Find where the given text appears and provide that cell's center as (x, y) coordinate. 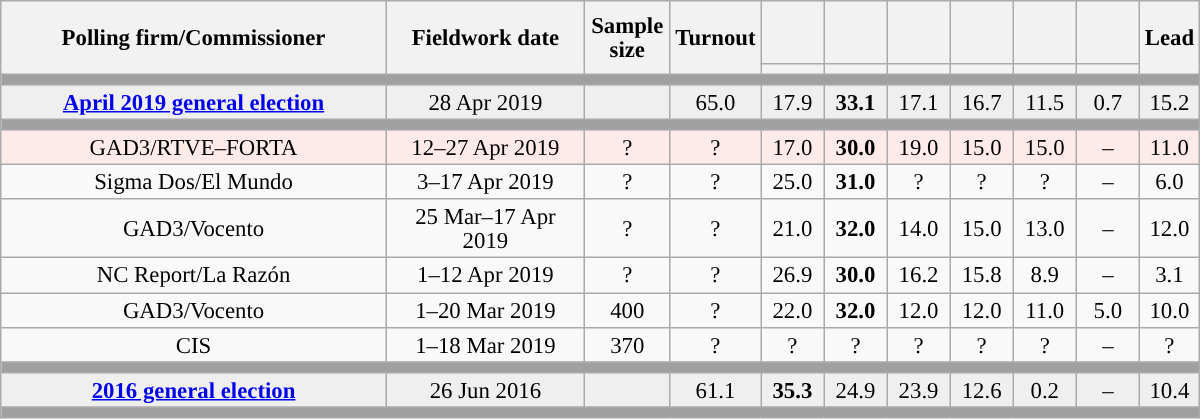
65.0 (716, 102)
6.0 (1169, 182)
1–12 Apr 2019 (485, 276)
April 2019 general election (194, 102)
10.4 (1169, 390)
17.1 (918, 102)
16.7 (982, 102)
5.0 (1108, 310)
Fieldwork date (485, 38)
Lead (1169, 38)
Sigma Dos/El Mundo (194, 182)
23.9 (918, 390)
28 Apr 2019 (485, 102)
11.5 (1044, 102)
12.6 (982, 390)
19.0 (918, 148)
15.8 (982, 276)
Turnout (716, 38)
1–18 Mar 2019 (485, 344)
10.0 (1169, 310)
35.3 (792, 390)
25.0 (792, 182)
GAD3/RTVE–FORTA (194, 148)
33.1 (856, 102)
0.7 (1108, 102)
15.2 (1169, 102)
31.0 (856, 182)
CIS (194, 344)
17.9 (792, 102)
8.9 (1044, 276)
61.1 (716, 390)
3–17 Apr 2019 (485, 182)
22.0 (792, 310)
24.9 (856, 390)
Polling firm/Commissioner (194, 38)
400 (627, 310)
NC Report/La Razón (194, 276)
25 Mar–17 Apr 2019 (485, 230)
Sample size (627, 38)
2016 general election (194, 390)
3.1 (1169, 276)
12–27 Apr 2019 (485, 148)
21.0 (792, 230)
26 Jun 2016 (485, 390)
1–20 Mar 2019 (485, 310)
16.2 (918, 276)
26.9 (792, 276)
13.0 (1044, 230)
0.2 (1044, 390)
17.0 (792, 148)
370 (627, 344)
14.0 (918, 230)
